Output the (X, Y) coordinate of the center of the cell containing the given text.  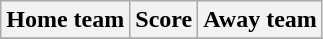
Home team (66, 20)
Score (164, 20)
Away team (260, 20)
